Return the (X, Y) coordinate for the center point of the cell that contains the specified text.  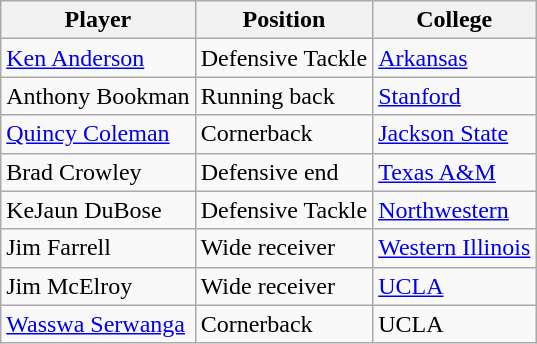
Defensive end (284, 172)
Wasswa Serwanga (98, 324)
Running back (284, 96)
Northwestern (454, 210)
Ken Anderson (98, 58)
Western Illinois (454, 248)
Jim McElroy (98, 286)
Anthony Bookman (98, 96)
Jim Farrell (98, 248)
College (454, 20)
Stanford (454, 96)
Brad Crowley (98, 172)
Arkansas (454, 58)
Position (284, 20)
Quincy Coleman (98, 134)
KeJaun DuBose (98, 210)
Texas A&M (454, 172)
Player (98, 20)
Jackson State (454, 134)
